Provide the [x, y] coordinate of the cell's center where the given text is located.  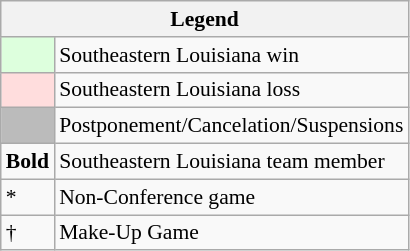
† [28, 233]
Make-Up Game [231, 233]
Southeastern Louisiana loss [231, 90]
Non-Conference game [231, 197]
Southeastern Louisiana win [231, 55]
* [28, 197]
Postponement/Cancelation/Suspensions [231, 126]
Southeastern Louisiana team member [231, 162]
Legend [205, 19]
Bold [28, 162]
